Determine the [x, y] coordinate at the center of the cell enclosing the given text.  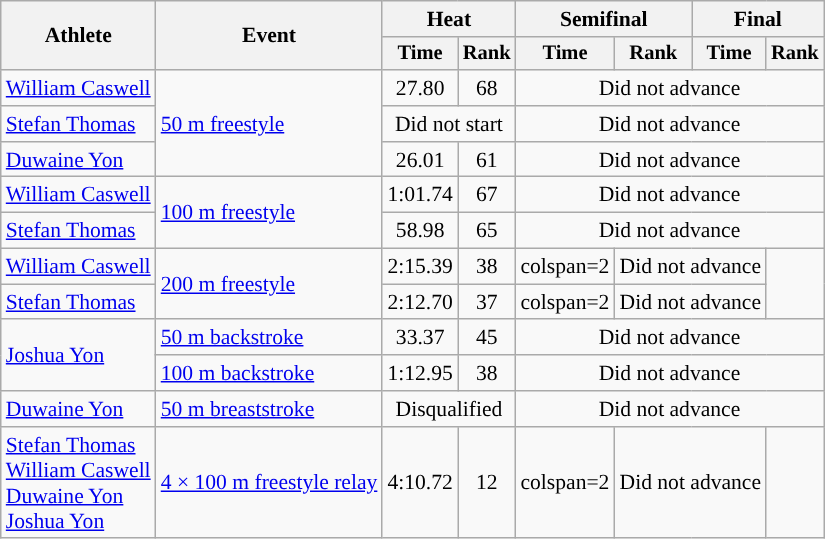
Joshua Yon [78, 356]
100 m freestyle [270, 212]
Heat [448, 19]
4 × 100 m freestyle relay [270, 483]
Event [270, 36]
12 [487, 483]
Semifinal [604, 19]
4:10.72 [420, 483]
61 [487, 160]
1:01.74 [420, 195]
2:15.39 [420, 267]
50 m breaststroke [270, 409]
68 [487, 88]
100 m backstroke [270, 373]
2:12.70 [420, 302]
37 [487, 302]
50 m backstroke [270, 338]
Final [758, 19]
26.01 [420, 160]
Did not start [448, 124]
50 m freestyle [270, 124]
27.80 [420, 88]
45 [487, 338]
1:12.95 [420, 373]
Stefan ThomasWilliam CaswellDuwaine YonJoshua Yon [78, 483]
200 m freestyle [270, 284]
67 [487, 195]
58.98 [420, 231]
33.37 [420, 338]
Disqualified [448, 409]
65 [487, 231]
Athlete [78, 36]
